Return the [X, Y] coordinate for the center point of the cell that contains the specified text.  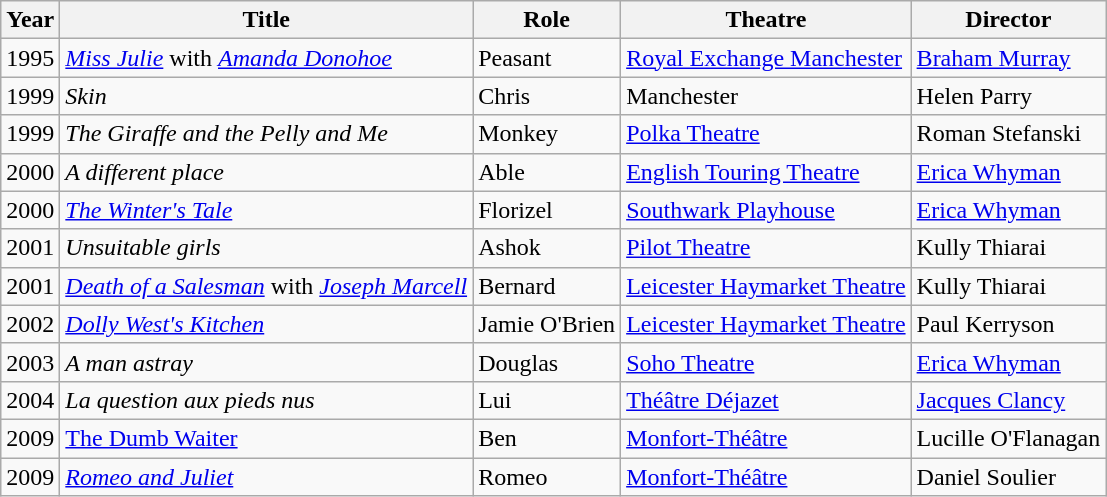
Paul Kerryson [1008, 324]
Bernard [547, 286]
Roman Stefanski [1008, 134]
The Dumb Waiter [266, 438]
A different place [266, 172]
The Giraffe and the Pelly and Me [266, 134]
2003 [30, 362]
The Winter's Tale [266, 210]
Monkey [547, 134]
Daniel Soulier [1008, 477]
Ben [547, 438]
Romeo [547, 477]
La question aux pieds nus [266, 400]
Helen Parry [1008, 96]
Pilot Theatre [766, 248]
Jamie O'Brien [547, 324]
Skin [266, 96]
Manchester [766, 96]
Role [547, 20]
Lui [547, 400]
Able [547, 172]
2004 [30, 400]
Braham Murray [1008, 58]
Peasant [547, 58]
2002 [30, 324]
Southwark Playhouse [766, 210]
Lucille O'Flanagan [1008, 438]
1995 [30, 58]
Romeo and Juliet [266, 477]
Ashok [547, 248]
Death of a Salesman with Joseph Marcell [266, 286]
Chris [547, 96]
Jacques Clancy [1008, 400]
Unsuitable girls [266, 248]
Théâtre Déjazet [766, 400]
Polka Theatre [766, 134]
Soho Theatre [766, 362]
Royal Exchange Manchester [766, 58]
Year [30, 20]
Douglas [547, 362]
Miss Julie with Amanda Donohoe [266, 58]
Title [266, 20]
Theatre [766, 20]
English Touring Theatre [766, 172]
Dolly West's Kitchen [266, 324]
Director [1008, 20]
A man astray [266, 362]
Florizel [547, 210]
